Pinpoint the cell where the given text exists, returning its (x, y) midpoint coordinate. 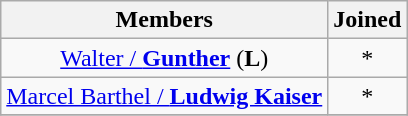
Walter / Gunther (L) (164, 58)
Joined (368, 20)
Marcel Barthel / Ludwig Kaiser (164, 96)
Members (164, 20)
